Locate the cell with the specified text and output its (X, Y) center coordinate. 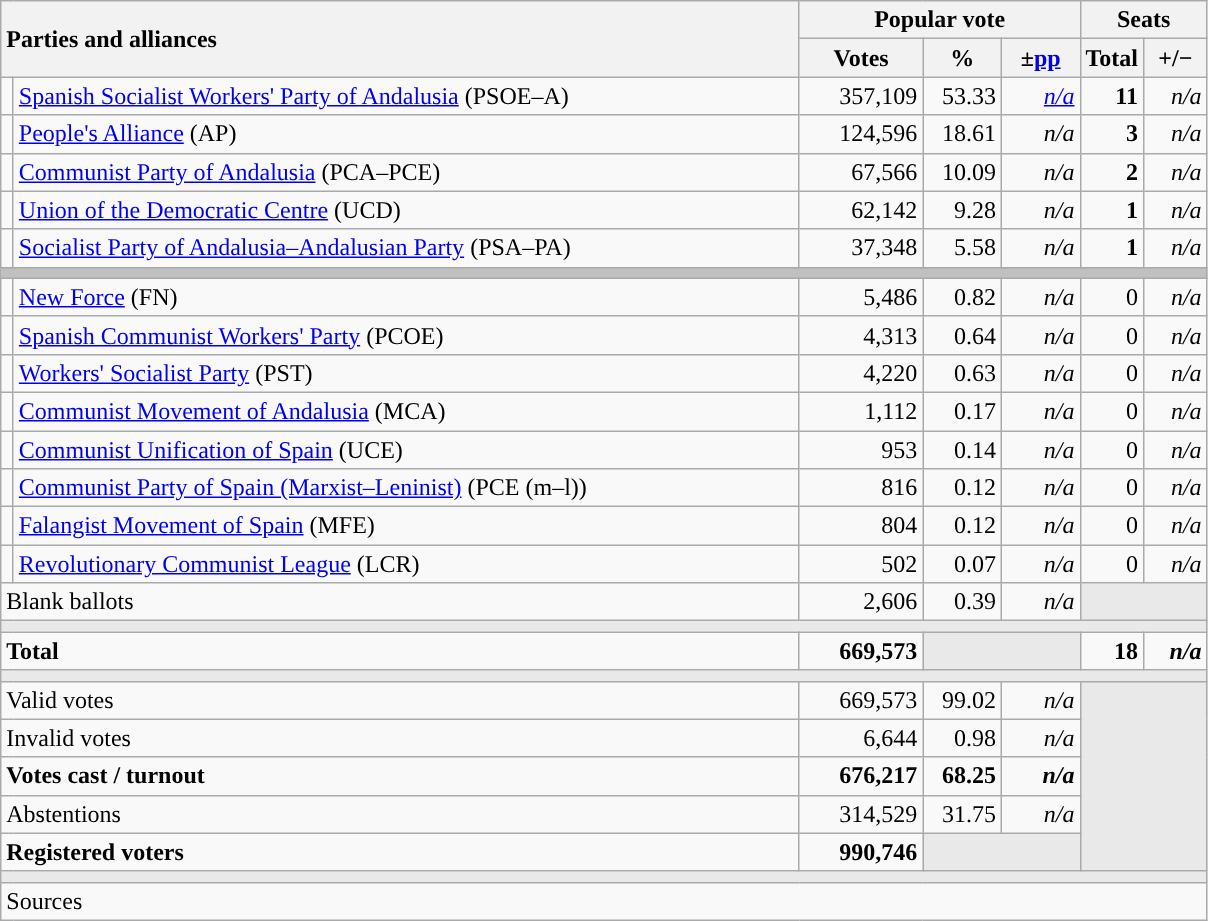
5.58 (962, 248)
0.14 (962, 449)
953 (861, 449)
Communist Movement of Andalusia (MCA) (406, 411)
3 (1112, 134)
2 (1112, 172)
People's Alliance (AP) (406, 134)
Socialist Party of Andalusia–Andalusian Party (PSA–PA) (406, 248)
816 (861, 488)
Communist Party of Spain (Marxist–Leninist) (PCE (m–l)) (406, 488)
0.39 (962, 602)
0.63 (962, 373)
Popular vote (940, 20)
Votes cast / turnout (400, 776)
2,606 (861, 602)
Parties and alliances (400, 39)
31.75 (962, 814)
10.09 (962, 172)
5,486 (861, 297)
0.17 (962, 411)
Workers' Socialist Party (PST) (406, 373)
Sources (604, 901)
Blank ballots (400, 602)
62,142 (861, 210)
New Force (FN) (406, 297)
Revolutionary Communist League (LCR) (406, 564)
Communist Party of Andalusia (PCA–PCE) (406, 172)
Abstentions (400, 814)
676,217 (861, 776)
+/− (1176, 58)
Falangist Movement of Spain (MFE) (406, 526)
990,746 (861, 852)
99.02 (962, 700)
68.25 (962, 776)
Seats (1144, 20)
0.98 (962, 738)
Registered voters (400, 852)
Votes (861, 58)
Union of the Democratic Centre (UCD) (406, 210)
53.33 (962, 96)
4,313 (861, 335)
124,596 (861, 134)
4,220 (861, 373)
18.61 (962, 134)
357,109 (861, 96)
804 (861, 526)
Spanish Socialist Workers' Party of Andalusia (PSOE–A) (406, 96)
11 (1112, 96)
0.07 (962, 564)
% (962, 58)
1,112 (861, 411)
37,348 (861, 248)
Spanish Communist Workers' Party (PCOE) (406, 335)
0.64 (962, 335)
314,529 (861, 814)
±pp (1040, 58)
Communist Unification of Spain (UCE) (406, 449)
0.82 (962, 297)
Valid votes (400, 700)
502 (861, 564)
67,566 (861, 172)
Invalid votes (400, 738)
18 (1112, 651)
9.28 (962, 210)
6,644 (861, 738)
